Capture the cell that displays the provided text and extract its [x, y] central coordinate. 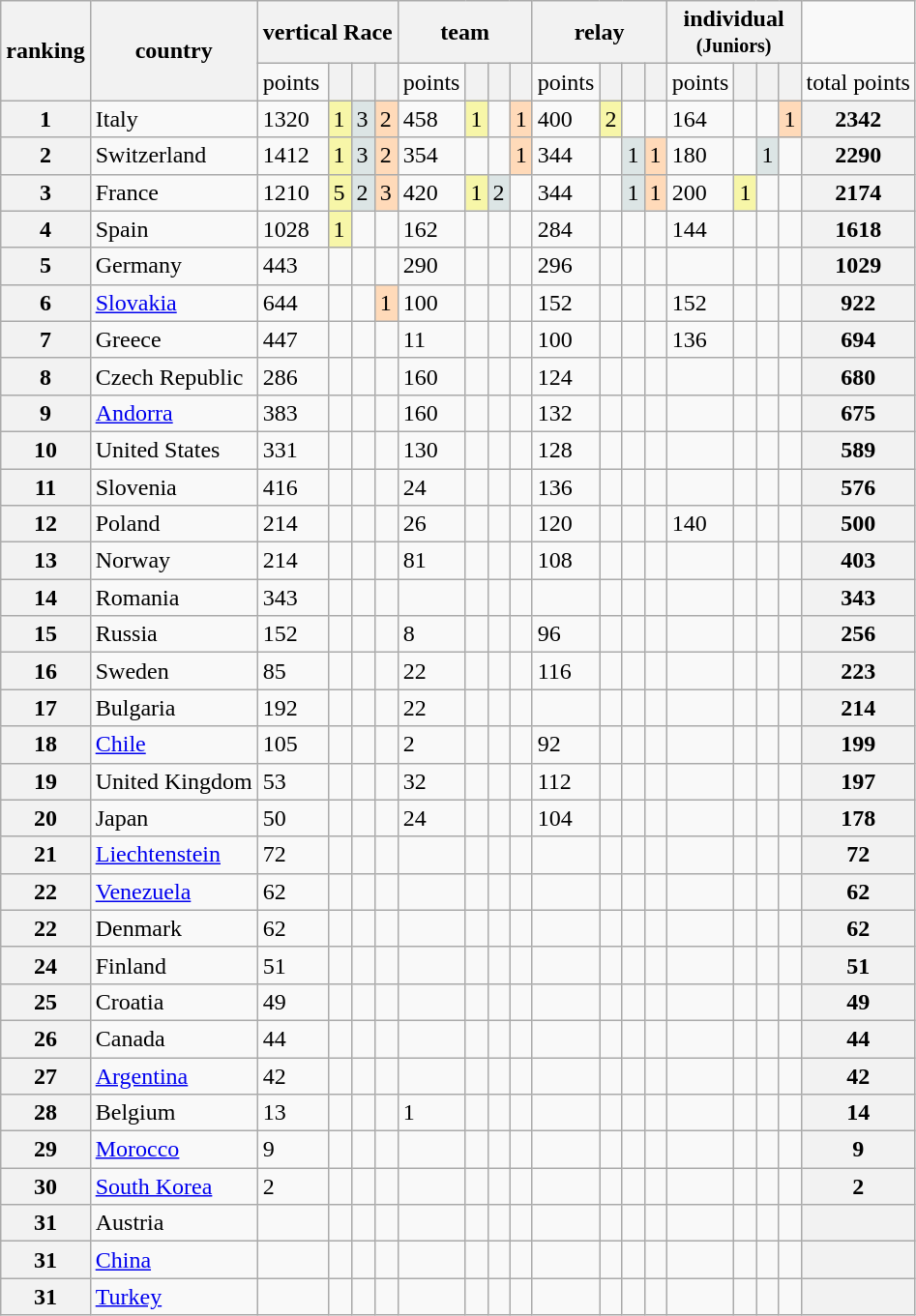
30 [45, 1186]
2342 [858, 119]
20 [45, 818]
130 [431, 450]
relay [600, 33]
1210 [292, 192]
132 [566, 413]
China [174, 1260]
420 [431, 192]
50 [292, 818]
Russia [174, 634]
France [174, 192]
286 [292, 376]
53 [292, 781]
Chile [174, 745]
United States [174, 450]
18 [45, 745]
Germany [174, 266]
28 [45, 1113]
7 [45, 339]
128 [566, 450]
27 [45, 1076]
Czech Republic [174, 376]
200 [700, 192]
124 [566, 376]
2174 [858, 192]
29 [45, 1150]
116 [566, 671]
178 [858, 818]
Slovenia [174, 486]
105 [292, 745]
223 [858, 671]
Bulgaria [174, 708]
81 [431, 561]
92 [566, 745]
680 [858, 376]
19 [45, 781]
162 [431, 229]
Argentina [174, 1076]
Andorra [174, 413]
1028 [292, 229]
South Korea [174, 1186]
10 [45, 450]
Morocco [174, 1150]
416 [292, 486]
country [174, 50]
108 [566, 561]
331 [292, 450]
443 [292, 266]
Austria [174, 1223]
Venezuela [174, 892]
Switzerland [174, 156]
104 [566, 818]
Poland [174, 524]
85 [292, 671]
192 [292, 708]
Sweden [174, 671]
922 [858, 303]
694 [858, 339]
Slovakia [174, 303]
296 [566, 266]
Finland [174, 965]
96 [566, 634]
2290 [858, 156]
vertical Race [327, 33]
576 [858, 486]
256 [858, 634]
589 [858, 450]
354 [431, 156]
United Kingdom [174, 781]
Croatia [174, 1002]
180 [700, 156]
Denmark [174, 928]
140 [700, 524]
6 [45, 303]
1029 [858, 266]
458 [431, 119]
4 [45, 229]
Norway [174, 561]
290 [431, 266]
Belgium [174, 1113]
25 [45, 1002]
ranking [45, 50]
team [464, 33]
individual(Juniors) [733, 33]
32 [431, 781]
Canada [174, 1038]
12 [45, 524]
total points [858, 82]
1618 [858, 229]
112 [566, 781]
199 [858, 745]
16 [45, 671]
284 [566, 229]
Romania [174, 598]
383 [292, 413]
21 [45, 855]
17 [45, 708]
1412 [292, 156]
675 [858, 413]
Greece [174, 339]
144 [700, 229]
Italy [174, 119]
Liechtenstein [174, 855]
Japan [174, 818]
15 [45, 634]
164 [700, 119]
120 [566, 524]
400 [566, 119]
403 [858, 561]
644 [292, 303]
1320 [292, 119]
447 [292, 339]
Spain [174, 229]
Turkey [174, 1297]
197 [858, 781]
500 [858, 524]
